From the cell containing the given text, extract its center point as [x, y] coordinate. 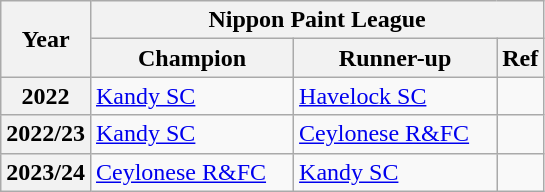
Havelock SC [396, 96]
Runner-up [396, 58]
Champion [192, 58]
2022/23 [46, 134]
2023/24 [46, 172]
Ref [520, 58]
2022 [46, 96]
Nippon Paint League [316, 20]
Year [46, 39]
